Search for the cell housing the specified text and yield its (x, y) center coordinate. 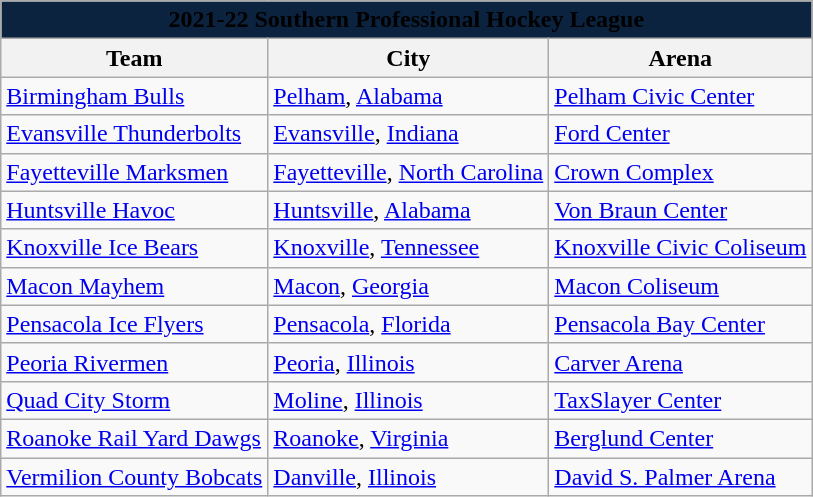
Knoxville, Tennessee (408, 248)
Knoxville Ice Bears (134, 248)
Pelham Civic Center (680, 96)
Moline, Illinois (408, 400)
Roanoke Rail Yard Dawgs (134, 438)
Vermilion County Bobcats (134, 477)
Evansville Thunderbolts (134, 134)
David S. Palmer Arena (680, 477)
Roanoke, Virginia (408, 438)
Pensacola Ice Flyers (134, 324)
Peoria Rivermen (134, 362)
Danville, Illinois (408, 477)
Macon Coliseum (680, 286)
Carver Arena (680, 362)
Berglund Center (680, 438)
Quad City Storm (134, 400)
City (408, 58)
Ford Center (680, 134)
2021-22 Southern Professional Hockey League (406, 20)
Macon, Georgia (408, 286)
Macon Mayhem (134, 286)
Team (134, 58)
Huntsville, Alabama (408, 210)
Fayetteville Marksmen (134, 172)
Evansville, Indiana (408, 134)
Peoria, Illinois (408, 362)
Crown Complex (680, 172)
Birmingham Bulls (134, 96)
Arena (680, 58)
Pensacola Bay Center (680, 324)
Pelham, Alabama (408, 96)
Pensacola, Florida (408, 324)
Fayetteville, North Carolina (408, 172)
Von Braun Center (680, 210)
Knoxville Civic Coliseum (680, 248)
Huntsville Havoc (134, 210)
TaxSlayer Center (680, 400)
